Pinpoint the cell where the given text exists, returning its (x, y) midpoint coordinate. 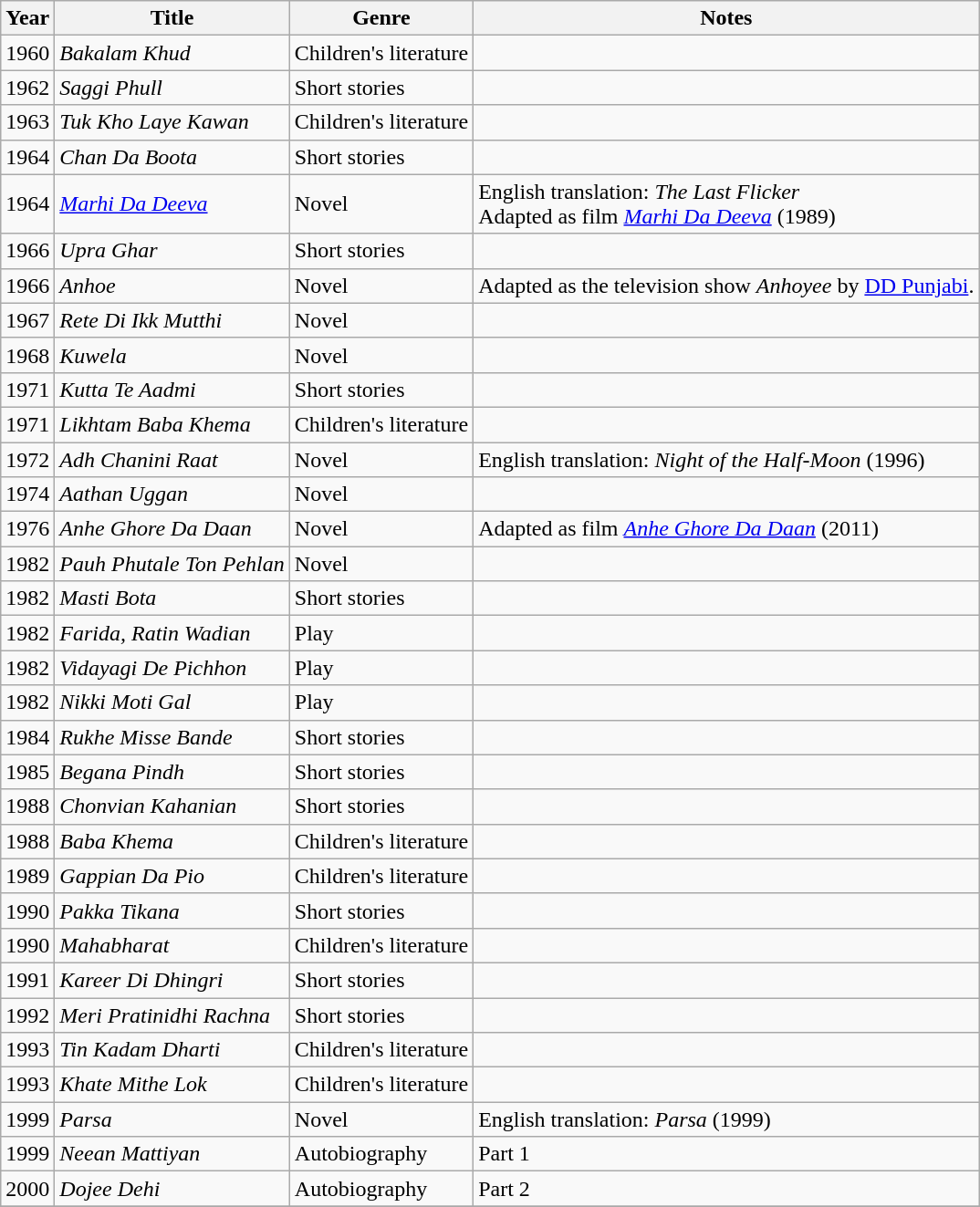
1985 (27, 772)
Pauh Phutale Ton Pehlan (172, 564)
Kutta Te Aadmi (172, 390)
1963 (27, 122)
Baba Khema (172, 841)
1972 (27, 459)
Parsa (172, 1119)
Adapted as film Anhe Ghore Da Daan (2011) (726, 529)
Upra Ghar (172, 251)
Nikki Moti Gal (172, 702)
Bakalam Khud (172, 53)
1962 (27, 88)
Meri Pratinidhi Rachna (172, 1015)
Saggi Phull (172, 88)
1992 (27, 1015)
1960 (27, 53)
Kuwela (172, 355)
Chan Da Boota (172, 157)
Vidayagi De Pichhon (172, 668)
Dojee Dehi (172, 1189)
English translation: Night of the Half-Moon (1996) (726, 459)
Rukhe Misse Bande (172, 737)
Marhi Da Deeva (172, 204)
Begana Pindh (172, 772)
1989 (27, 876)
Neean Mattiyan (172, 1154)
1967 (27, 320)
Year (27, 18)
Notes (726, 18)
Chonvian Kahanian (172, 806)
Gappian Da Pio (172, 876)
Title (172, 18)
1974 (27, 494)
2000 (27, 1189)
1984 (27, 737)
1976 (27, 529)
Part 2 (726, 1189)
Genre (381, 18)
Anhoe (172, 286)
Masti Bota (172, 598)
Tin Kadam Dharti (172, 1050)
English translation: The Last Flicker Adapted as film Marhi Da Deeva (1989) (726, 204)
Pakka Tikana (172, 910)
Aathan Uggan (172, 494)
English translation: Parsa (1999) (726, 1119)
Tuk Kho Laye Kawan (172, 122)
Farida, Ratin Wadian (172, 633)
Likhtam Baba Khema (172, 424)
Part 1 (726, 1154)
Kareer Di Dhingri (172, 980)
1991 (27, 980)
Anhe Ghore Da Daan (172, 529)
1968 (27, 355)
Adh Chanini Raat (172, 459)
Mahabharat (172, 945)
Rete Di Ikk Mutthi (172, 320)
Adapted as the television show Anhoyee by DD Punjabi. (726, 286)
Khate Mithe Lok (172, 1085)
